Extract the (x, y) coordinate from the center of the cell holding the provided text.  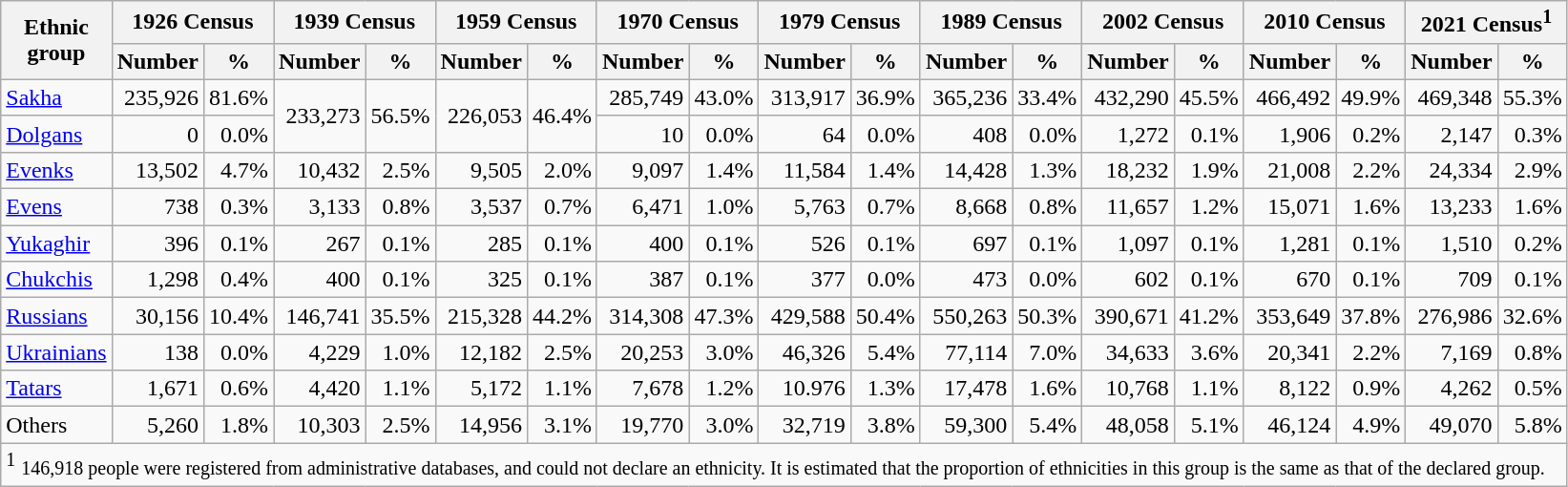
2,147 (1452, 134)
19,770 (642, 425)
13,502 (157, 170)
285 (481, 243)
1,906 (1289, 134)
2002 Census (1162, 23)
3.8% (886, 425)
1989 Census (1000, 23)
1959 Census (515, 23)
7.0% (1048, 352)
429,588 (805, 316)
55.3% (1533, 97)
Evens (56, 207)
3,133 (320, 207)
5.8% (1533, 425)
46,124 (1289, 425)
3.6% (1208, 352)
37.8% (1370, 316)
Dolgans (56, 134)
138 (157, 352)
Russians (56, 316)
2.0% (561, 170)
24,334 (1452, 170)
526 (805, 243)
32,719 (805, 425)
77,114 (966, 352)
56.5% (401, 116)
81.6% (239, 97)
1,510 (1452, 243)
697 (966, 243)
670 (1289, 280)
12,182 (481, 352)
390,671 (1128, 316)
43.0% (723, 97)
1,671 (157, 389)
14,428 (966, 170)
473 (966, 280)
10.4% (239, 316)
1926 Census (193, 23)
3,537 (481, 207)
59,300 (966, 425)
285,749 (642, 97)
35.5% (401, 316)
5,763 (805, 207)
10 (642, 134)
0.5% (1533, 389)
2021 Census1 (1487, 23)
5.1% (1208, 425)
235,926 (157, 97)
Yukaghir (56, 243)
21,008 (1289, 170)
1,298 (157, 280)
18,232 (1128, 170)
1,272 (1128, 134)
2.9% (1533, 170)
387 (642, 280)
396 (157, 243)
14,956 (481, 425)
215,328 (481, 316)
Ethnicgroup (56, 40)
49.9% (1370, 97)
1939 Census (355, 23)
0.9% (1370, 389)
313,917 (805, 97)
Evenks (56, 170)
233,273 (320, 116)
1.9% (1208, 170)
4.9% (1370, 425)
5,172 (481, 389)
45.5% (1208, 97)
32.6% (1533, 316)
20,341 (1289, 352)
10,432 (320, 170)
1,281 (1289, 243)
4.7% (239, 170)
146,741 (320, 316)
17,478 (966, 389)
1970 Census (678, 23)
44.2% (561, 316)
550,263 (966, 316)
0.4% (239, 280)
48,058 (1128, 425)
0.6% (239, 389)
10,303 (320, 425)
4,420 (320, 389)
3.1% (561, 425)
20,253 (642, 352)
267 (320, 243)
5,260 (157, 425)
4,262 (1452, 389)
738 (157, 207)
353,649 (1289, 316)
50.3% (1048, 316)
7,169 (1452, 352)
226,053 (481, 116)
8,668 (966, 207)
6,471 (642, 207)
Tatars (56, 389)
602 (1128, 280)
377 (805, 280)
10.976 (805, 389)
13,233 (1452, 207)
2010 Census (1325, 23)
1,097 (1128, 243)
41.2% (1208, 316)
10,768 (1128, 389)
15,071 (1289, 207)
11,584 (805, 170)
33.4% (1048, 97)
432,290 (1128, 97)
64 (805, 134)
469,348 (1452, 97)
46.4% (561, 116)
466,492 (1289, 97)
9,097 (642, 170)
36.9% (886, 97)
1.8% (239, 425)
34,633 (1128, 352)
Sakha (56, 97)
Others (56, 425)
0 (157, 134)
9,505 (481, 170)
276,986 (1452, 316)
49,070 (1452, 425)
47.3% (723, 316)
1979 Census (840, 23)
11,657 (1128, 207)
30,156 (157, 316)
408 (966, 134)
Ukrainians (56, 352)
46,326 (805, 352)
4,229 (320, 352)
8,122 (1289, 389)
314,308 (642, 316)
325 (481, 280)
50.4% (886, 316)
365,236 (966, 97)
709 (1452, 280)
Chukchis (56, 280)
7,678 (642, 389)
